Capture the cell that displays the provided text and extract its (X, Y) central coordinate. 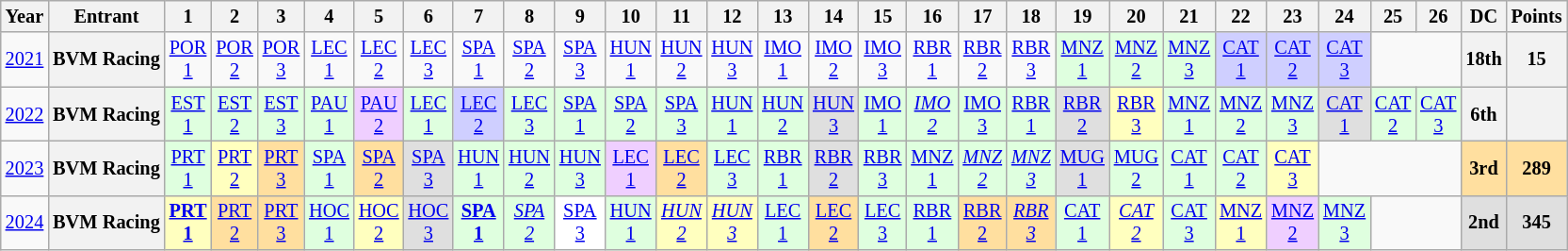
1 (188, 16)
2024 (24, 223)
11 (682, 16)
EST3 (281, 114)
2nd (1483, 223)
3rd (1483, 168)
12 (732, 16)
289 (1537, 168)
HOC3 (429, 223)
PAU2 (379, 114)
2022 (24, 114)
7 (478, 16)
2021 (24, 59)
9 (580, 16)
EST2 (234, 114)
26 (1438, 16)
13 (783, 16)
18 (1031, 16)
Points (1537, 16)
14 (833, 16)
16 (932, 16)
Entrant (106, 16)
18th (1483, 59)
3 (281, 16)
HOC1 (330, 223)
24 (1345, 16)
19 (1083, 16)
2 (234, 16)
6th (1483, 114)
MUG1 (1083, 168)
6 (429, 16)
POR2 (234, 59)
4 (330, 16)
20 (1136, 16)
POR3 (281, 59)
25 (1393, 16)
PAU1 (330, 114)
MUG2 (1136, 168)
POR1 (188, 59)
5 (379, 16)
17 (982, 16)
8 (529, 16)
DC (1483, 16)
345 (1537, 223)
EST1 (188, 114)
10 (631, 16)
Year (24, 16)
HOC2 (379, 223)
21 (1188, 16)
2023 (24, 168)
23 (1292, 16)
22 (1241, 16)
